Detect which cell encompasses the target text, then output its (x, y) center coordinate. 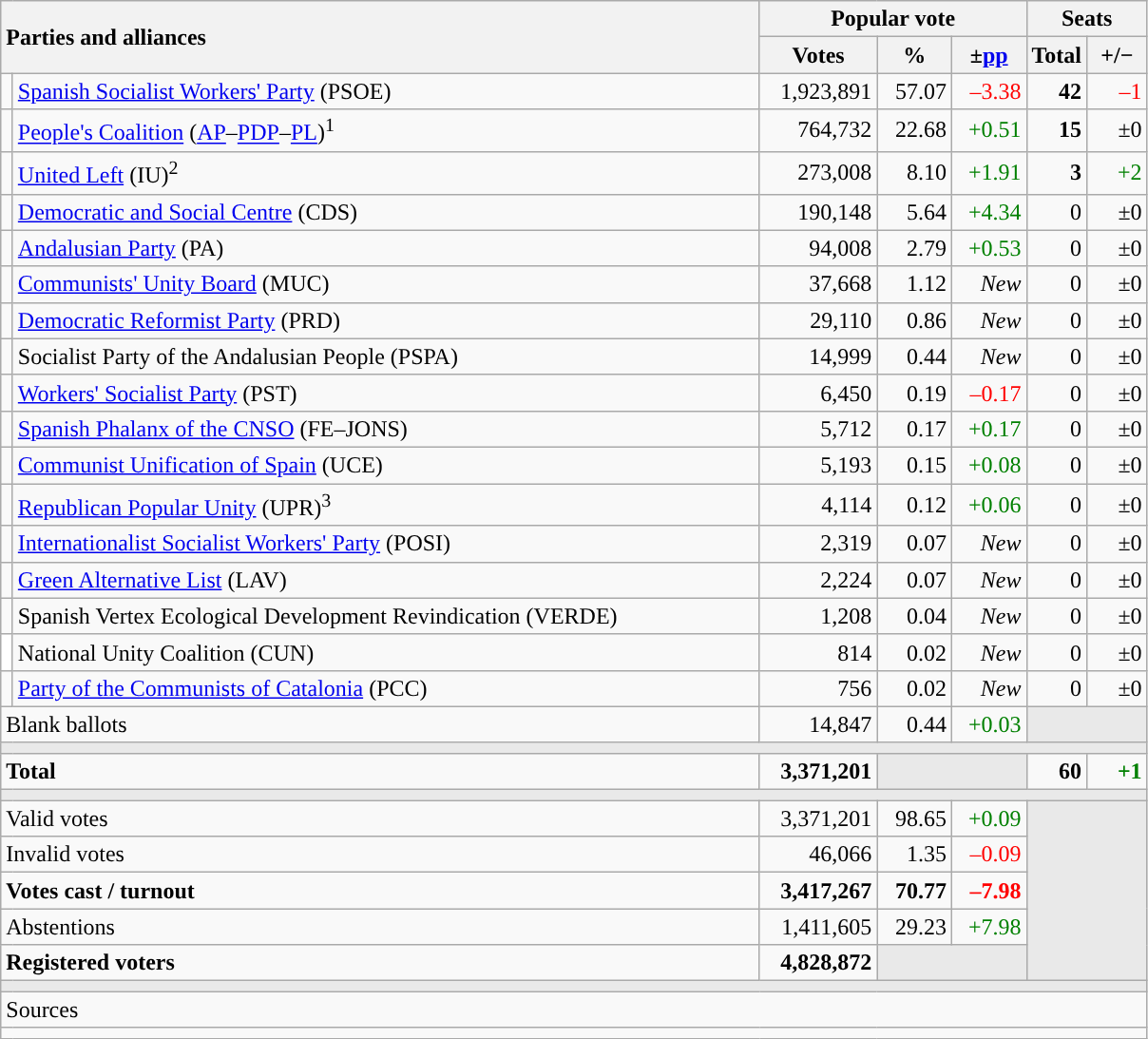
+2 (1118, 173)
6,450 (818, 393)
5,193 (818, 465)
814 (818, 652)
4,114 (818, 506)
Republican Popular Unity (UPR)3 (386, 506)
+4.34 (988, 212)
190,148 (818, 212)
+0.17 (988, 429)
0.86 (914, 320)
Andalusian Party (PA) (386, 248)
Spanish Socialist Workers' Party (PSOE) (386, 91)
764,732 (818, 131)
0.04 (914, 616)
+0.09 (988, 818)
–0.17 (988, 393)
Communist Unification of Spain (UCE) (386, 465)
756 (818, 688)
Votes cast / turnout (380, 891)
29.23 (914, 927)
3,417,267 (818, 891)
0.15 (914, 465)
0.12 (914, 506)
2,319 (818, 544)
Spanish Vertex Ecological Development Revindication (VERDE) (386, 616)
8.10 (914, 173)
1,411,605 (818, 927)
57.07 (914, 91)
–7.98 (988, 891)
Invalid votes (380, 855)
+0.03 (988, 724)
14,999 (818, 356)
Communists' Unity Board (MUC) (386, 284)
5.64 (914, 212)
+0.53 (988, 248)
29,110 (818, 320)
60 (1057, 772)
1.12 (914, 284)
Seats (1087, 19)
+0.06 (988, 506)
70.77 (914, 891)
Internationalist Socialist Workers' Party (POSI) (386, 544)
Democratic and Social Centre (CDS) (386, 212)
Valid votes (380, 818)
+1 (1118, 772)
% (914, 55)
+1.91 (988, 173)
–0.09 (988, 855)
Blank ballots (380, 724)
Popular vote (893, 19)
–1 (1118, 91)
Socialist Party of the Andalusian People (PSPA) (386, 356)
37,668 (818, 284)
Democratic Reformist Party (PRD) (386, 320)
0.19 (914, 393)
1,923,891 (818, 91)
1.35 (914, 855)
Parties and alliances (380, 37)
National Unity Coalition (CUN) (386, 652)
United Left (IU)2 (386, 173)
22.68 (914, 131)
+/− (1118, 55)
+7.98 (988, 927)
5,712 (818, 429)
3 (1057, 173)
2.79 (914, 248)
Green Alternative List (LAV) (386, 580)
98.65 (914, 818)
Registered voters (380, 963)
42 (1057, 91)
0.17 (914, 429)
1,208 (818, 616)
–3.38 (988, 91)
±pp (988, 55)
14,847 (818, 724)
94,008 (818, 248)
Party of the Communists of Catalonia (PCC) (386, 688)
Abstentions (380, 927)
Sources (574, 1010)
Workers' Socialist Party (PST) (386, 393)
+0.08 (988, 465)
+0.51 (988, 131)
Votes (818, 55)
15 (1057, 131)
2,224 (818, 580)
273,008 (818, 173)
4,828,872 (818, 963)
46,066 (818, 855)
Spanish Phalanx of the CNSO (FE–JONS) (386, 429)
People's Coalition (AP–PDP–PL)1 (386, 131)
